Pinpoint the cell where the given text exists, returning its [X, Y] midpoint coordinate. 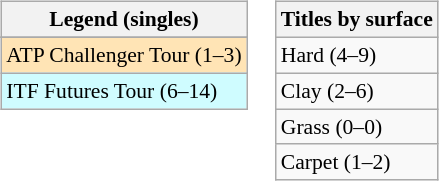
Carpet (1–2) [357, 162]
Clay (2–6) [357, 91]
Titles by surface [357, 20]
Grass (0–0) [357, 127]
Hard (4–9) [357, 55]
Legend (singles) [124, 20]
ITF Futures Tour (6–14) [124, 91]
ATP Challenger Tour (1–3) [124, 55]
